Provide the (X, Y) coordinate of the cell's center where the given text is located.  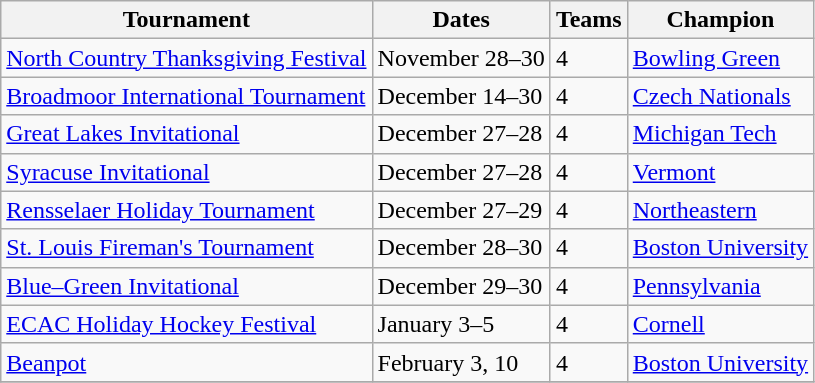
December 29–30 (461, 286)
Bowling Green (720, 58)
Blue–Green Invitational (186, 286)
Broadmoor International Tournament (186, 96)
North Country Thanksgiving Festival (186, 58)
St. Louis Fireman's Tournament (186, 248)
ECAC Holiday Hockey Festival (186, 324)
Champion (720, 20)
Teams (588, 20)
Cornell (720, 324)
Northeastern (720, 210)
Tournament (186, 20)
Dates (461, 20)
Pennsylvania (720, 286)
December 14–30 (461, 96)
Beanpot (186, 362)
January 3–5 (461, 324)
November 28–30 (461, 58)
Syracuse Invitational (186, 172)
February 3, 10 (461, 362)
December 27–29 (461, 210)
Vermont (720, 172)
Rensselaer Holiday Tournament (186, 210)
Michigan Tech (720, 134)
Great Lakes Invitational (186, 134)
December 28–30 (461, 248)
Czech Nationals (720, 96)
